Locate the cell with the specified text and output its (x, y) center coordinate. 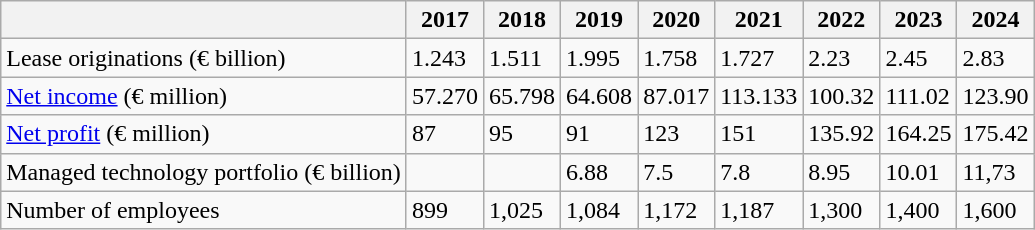
2019 (600, 20)
1,400 (918, 210)
7.5 (676, 172)
1.995 (600, 58)
87 (444, 134)
87.017 (676, 96)
57.270 (444, 96)
1,084 (600, 210)
Net income (€ million) (204, 96)
Number of employees (204, 210)
2021 (759, 20)
11,73 (996, 172)
151 (759, 134)
111.02 (918, 96)
1.727 (759, 58)
7.8 (759, 172)
Net profit (€ million) (204, 134)
95 (522, 134)
164.25 (918, 134)
1.758 (676, 58)
1,025 (522, 210)
10.01 (918, 172)
899 (444, 210)
1,172 (676, 210)
2.45 (918, 58)
175.42 (996, 134)
2.83 (996, 58)
6.88 (600, 172)
64.608 (600, 96)
1.511 (522, 58)
100.32 (842, 96)
2024 (996, 20)
113.133 (759, 96)
2020 (676, 20)
Lease originations (€ billion) (204, 58)
1,600 (996, 210)
2023 (918, 20)
135.92 (842, 134)
91 (600, 134)
2017 (444, 20)
123 (676, 134)
1,300 (842, 210)
2022 (842, 20)
8.95 (842, 172)
1,187 (759, 210)
123.90 (996, 96)
1.243 (444, 58)
Managed technology portfolio (€ billion) (204, 172)
65.798 (522, 96)
2018 (522, 20)
2.23 (842, 58)
